Extract the (X, Y) coordinate from the center of the cell holding the provided text.  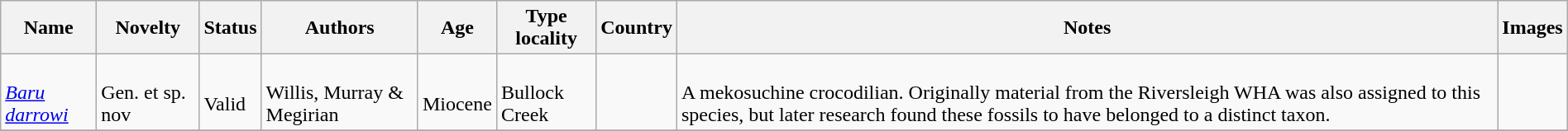
Bullock Creek (546, 92)
Miocene (457, 92)
Baru darrowi (49, 92)
Valid (230, 92)
Images (1532, 28)
Country (637, 28)
Gen. et sp. nov (148, 92)
Name (49, 28)
Age (457, 28)
Authors (339, 28)
Notes (1087, 28)
Status (230, 28)
Type locality (546, 28)
Novelty (148, 28)
Willis, Murray & Megirian (339, 92)
